Identify which cell holds the provided text, then report its [X, Y] central coordinate. 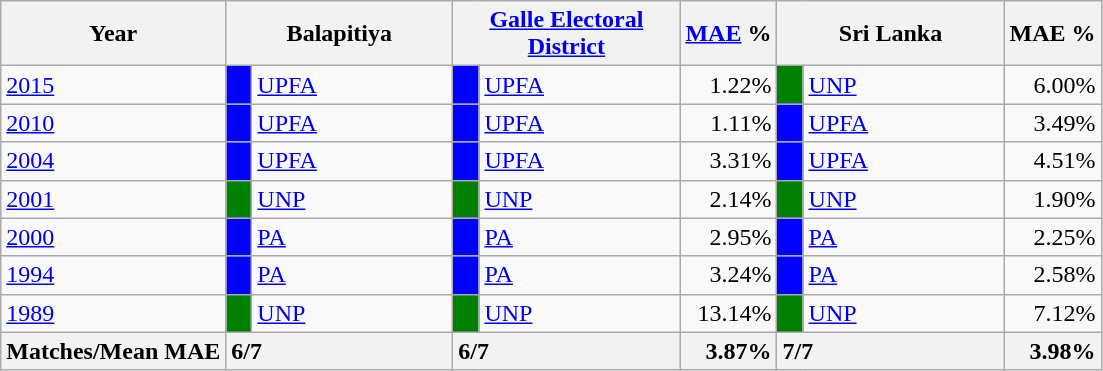
1.11% [728, 123]
2015 [114, 85]
2.25% [1052, 237]
2004 [114, 161]
2.14% [728, 199]
7.12% [1052, 313]
2.95% [728, 237]
Sri Lanka [890, 34]
2000 [114, 237]
3.31% [728, 161]
Balapitiya [340, 34]
6.00% [1052, 85]
2001 [114, 199]
7/7 [890, 351]
3.49% [1052, 123]
4.51% [1052, 161]
3.24% [728, 275]
Matches/Mean MAE [114, 351]
2.58% [1052, 275]
Year [114, 34]
1.90% [1052, 199]
2010 [114, 123]
Galle Electoral District [566, 34]
13.14% [728, 313]
1994 [114, 275]
3.87% [728, 351]
3.98% [1052, 351]
1989 [114, 313]
1.22% [728, 85]
